Capture the cell that displays the provided text and extract its [X, Y] central coordinate. 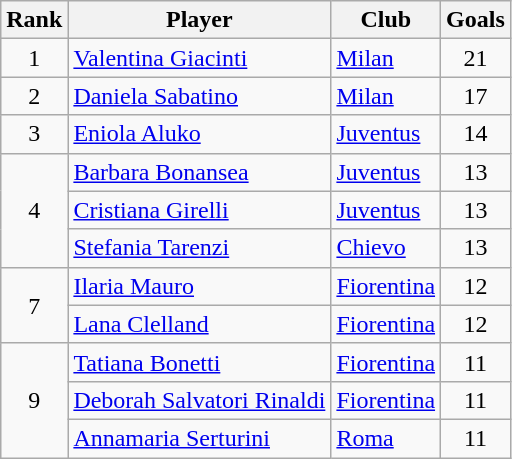
Stefania Tarenzi [200, 248]
Eniola Aluko [200, 134]
Deborah Salvatori Rinaldi [200, 400]
Rank [34, 20]
9 [34, 400]
Club [386, 20]
17 [476, 96]
Tatiana Bonetti [200, 362]
1 [34, 58]
21 [476, 58]
3 [34, 134]
Annamaria Serturini [200, 438]
2 [34, 96]
Ilaria Mauro [200, 286]
Valentina Giacinti [200, 58]
4 [34, 210]
Chievo [386, 248]
14 [476, 134]
Goals [476, 20]
Roma [386, 438]
Cristiana Girelli [200, 210]
Barbara Bonansea [200, 172]
Daniela Sabatino [200, 96]
7 [34, 305]
Lana Clelland [200, 324]
Player [200, 20]
